Extract the (x, y) coordinate from the center of the cell holding the provided text.  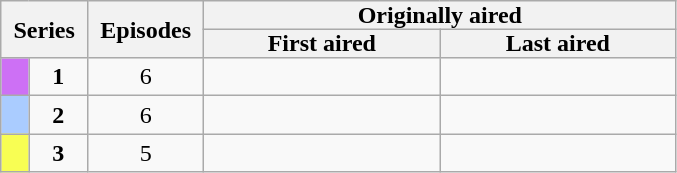
1 (58, 77)
5 (146, 153)
First aired (322, 43)
Last aired (558, 43)
Originally aired (440, 15)
3 (58, 153)
2 (58, 115)
Episodes (146, 30)
Series (44, 30)
